Identify which cell holds the provided text, then report its [X, Y] central coordinate. 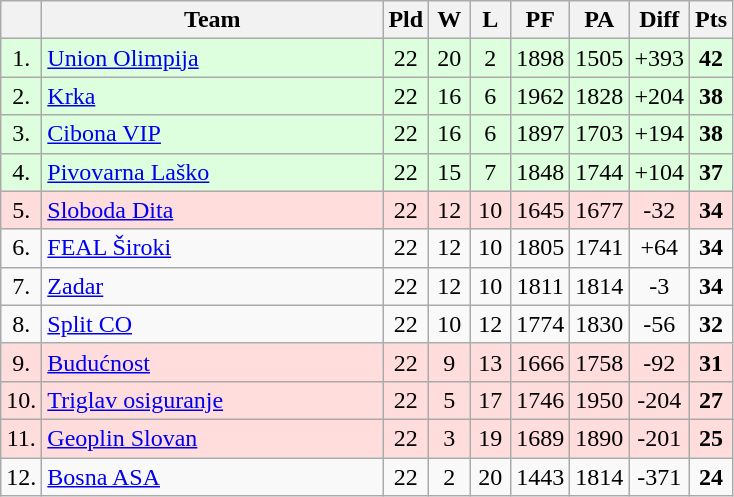
Split CO [212, 324]
1962 [540, 96]
1811 [540, 286]
Krka [212, 96]
-204 [660, 400]
1703 [600, 134]
1677 [600, 210]
Pld [406, 20]
+204 [660, 96]
1848 [540, 172]
Geoplin Slovan [212, 438]
+393 [660, 58]
19 [490, 438]
12. [22, 477]
-32 [660, 210]
+64 [660, 248]
+104 [660, 172]
-92 [660, 362]
10. [22, 400]
2. [22, 96]
24 [710, 477]
Cibona VIP [212, 134]
1898 [540, 58]
1830 [600, 324]
FEAL Široki [212, 248]
11. [22, 438]
1828 [600, 96]
1897 [540, 134]
Triglav osiguranje [212, 400]
9 [450, 362]
-371 [660, 477]
1890 [600, 438]
3 [450, 438]
8. [22, 324]
9. [22, 362]
Diff [660, 20]
1645 [540, 210]
4. [22, 172]
1744 [600, 172]
1505 [600, 58]
13 [490, 362]
25 [710, 438]
Pts [710, 20]
7 [490, 172]
1666 [540, 362]
1950 [600, 400]
Union Olimpija [212, 58]
42 [710, 58]
17 [490, 400]
Budućnost [212, 362]
15 [450, 172]
-201 [660, 438]
L [490, 20]
1758 [600, 362]
PA [600, 20]
-3 [660, 286]
27 [710, 400]
7. [22, 286]
PF [540, 20]
1805 [540, 248]
Sloboda Dita [212, 210]
Zadar [212, 286]
5 [450, 400]
1689 [540, 438]
Bosna ASA [212, 477]
W [450, 20]
1. [22, 58]
1774 [540, 324]
1741 [600, 248]
32 [710, 324]
+194 [660, 134]
Team [212, 20]
1746 [540, 400]
37 [710, 172]
-56 [660, 324]
3. [22, 134]
1443 [540, 477]
31 [710, 362]
5. [22, 210]
Pivovarna Laško [212, 172]
6. [22, 248]
